Locate the cell with the specified text and output its (X, Y) center coordinate. 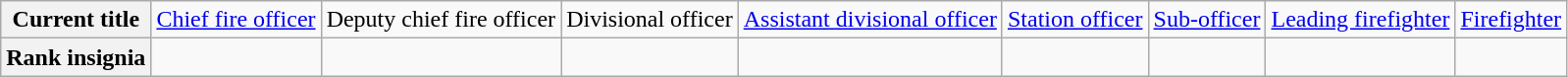
Chief fire officer (235, 20)
Deputy chief fire officer (441, 20)
Divisional officer (650, 20)
Station officer (1075, 20)
Sub-officer (1207, 20)
Firefighter (1511, 20)
Current title (77, 20)
Leading firefighter (1360, 20)
Assistant divisional officer (869, 20)
Rank insignia (77, 57)
